For the text-containing cell, return its midpoint in [X, Y] coordinate format. 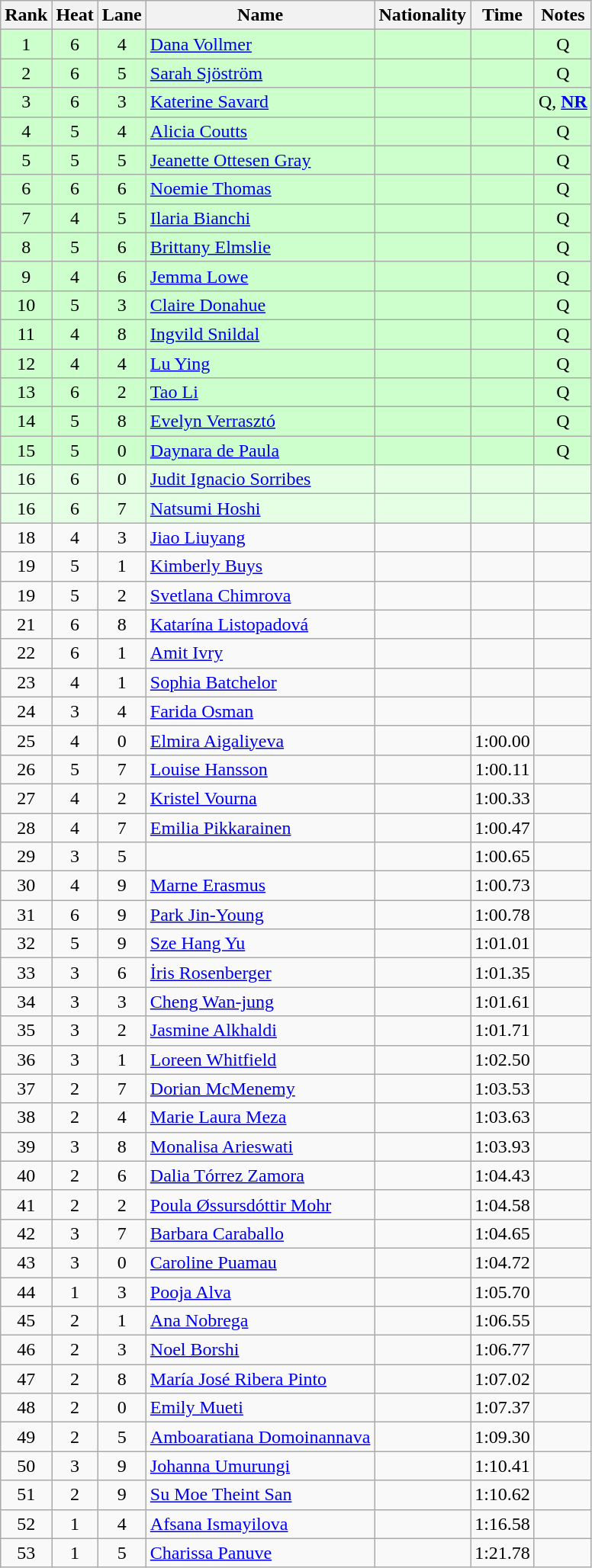
50 [26, 1466]
Dorian McMenemy [260, 1089]
Ana Nobrega [260, 1321]
Noel Borshi [260, 1350]
47 [26, 1379]
1:00.73 [503, 886]
Katarína Listopadová [260, 624]
34 [26, 1002]
Kimberly Buys [260, 566]
Evelyn Verrasztó [260, 422]
37 [26, 1089]
Pooja Alva [260, 1292]
1:04.65 [503, 1233]
Poula Øssursdóttir Mohr [260, 1204]
46 [26, 1350]
11 [26, 334]
1:00.65 [503, 857]
1:01.71 [503, 1031]
Charissa Panuve [260, 1553]
Svetlana Chimrova [260, 595]
13 [26, 393]
1:04.58 [503, 1204]
María José Ribera Pinto [260, 1379]
1:16.58 [503, 1524]
Katerine Savard [260, 102]
Cheng Wan-jung [260, 1002]
10 [26, 305]
32 [26, 944]
Marne Erasmus [260, 886]
39 [26, 1146]
Emily Mueti [260, 1408]
1:06.55 [503, 1321]
Alicia Coutts [260, 131]
Johanna Umurungi [260, 1466]
Elmira Aigaliyeva [260, 740]
1:00.47 [503, 827]
48 [26, 1408]
1:03.53 [503, 1089]
Jeanette Ottesen Gray [260, 160]
Natsumi Hoshi [260, 508]
Kristel Vourna [260, 798]
Emilia Pikkarainen [260, 827]
1:05.70 [503, 1292]
Tao Li [260, 393]
44 [26, 1292]
22 [26, 653]
38 [26, 1117]
1:06.77 [503, 1350]
Afsana Ismayilova [260, 1524]
26 [26, 769]
1:02.50 [503, 1060]
51 [26, 1495]
Amit Ivry [260, 653]
28 [26, 827]
33 [26, 973]
1:00.33 [503, 798]
Monalisa Arieswati [260, 1146]
Noemie Thomas [260, 189]
12 [26, 364]
29 [26, 857]
Jasmine Alkhaldi [260, 1031]
Q, NR [563, 102]
Sarah Sjöström [260, 73]
45 [26, 1321]
31 [26, 915]
Louise Hansson [260, 769]
Loreen Whitfield [260, 1060]
Su Moe Theint San [260, 1495]
1:01.61 [503, 1002]
1:01.01 [503, 944]
Jiao Liuyang [260, 537]
15 [26, 451]
21 [26, 624]
40 [26, 1175]
1:01.35 [503, 973]
1:00.11 [503, 769]
Lane [122, 15]
1:03.93 [503, 1146]
Ilaria Bianchi [260, 218]
27 [26, 798]
Farida Osman [260, 711]
Name [260, 15]
Caroline Puamau [260, 1262]
Amboaratiana Domoinannava [260, 1437]
1:04.72 [503, 1262]
Park Jin-Young [260, 915]
41 [26, 1204]
Marie Laura Meza [260, 1117]
1:07.02 [503, 1379]
Notes [563, 15]
Claire Donahue [260, 305]
1:07.37 [503, 1408]
23 [26, 682]
Dana Vollmer [260, 44]
Brittany Elmslie [260, 247]
Lu Ying [260, 364]
24 [26, 711]
30 [26, 886]
1:21.78 [503, 1553]
Judit Ignacio Sorribes [260, 479]
49 [26, 1437]
35 [26, 1031]
Heat [75, 15]
İris Rosenberger [260, 973]
1:09.30 [503, 1437]
Sophia Batchelor [260, 682]
25 [26, 740]
Daynara de Paula [260, 451]
1:03.63 [503, 1117]
1:00.00 [503, 740]
36 [26, 1060]
Nationality [423, 15]
Rank [26, 15]
1:00.78 [503, 915]
42 [26, 1233]
52 [26, 1524]
Sze Hang Yu [260, 944]
Time [503, 15]
14 [26, 422]
1:10.41 [503, 1466]
Dalia Tórrez Zamora [260, 1175]
Ingvild Snildal [260, 334]
18 [26, 537]
Jemma Lowe [260, 276]
53 [26, 1553]
1:10.62 [503, 1495]
1:04.43 [503, 1175]
Barbara Caraballo [260, 1233]
43 [26, 1262]
